Capture the cell that displays the provided text and extract its [X, Y] central coordinate. 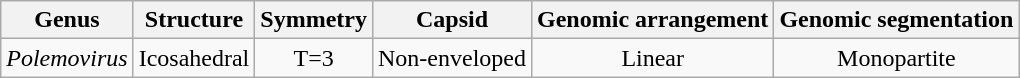
Polemovirus [67, 58]
Symmetry [314, 20]
Structure [194, 20]
Non-enveloped [452, 58]
Genomic arrangement [653, 20]
Linear [653, 58]
Genomic segmentation [896, 20]
T=3 [314, 58]
Icosahedral [194, 58]
Monopartite [896, 58]
Genus [67, 20]
Capsid [452, 20]
